Search for the cell housing the specified text and yield its [x, y] center coordinate. 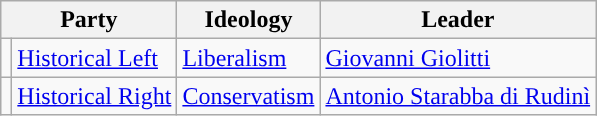
Party [89, 20]
Historical Left [94, 58]
Antonio Starabba di Rudinì [458, 96]
Giovanni Giolitti [458, 58]
Ideology [248, 20]
Liberalism [248, 58]
Historical Right [94, 96]
Leader [458, 20]
Conservatism [248, 96]
